Return the (X, Y) coordinate for the center point of the cell that contains the specified text.  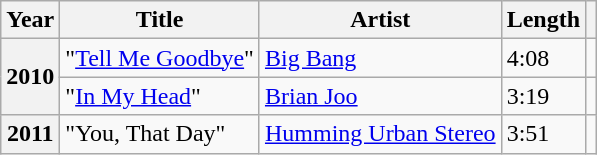
Big Bang (380, 58)
3:19 (543, 96)
Length (543, 20)
2011 (30, 134)
"Tell Me Goodbye" (160, 58)
4:08 (543, 58)
Title (160, 20)
3:51 (543, 134)
2010 (30, 77)
Artist (380, 20)
Year (30, 20)
Brian Joo (380, 96)
"In My Head" (160, 96)
Humming Urban Stereo (380, 134)
"You, That Day" (160, 134)
